Search for the cell housing the specified text and yield its [x, y] center coordinate. 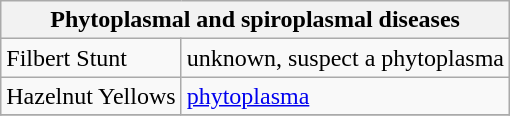
unknown, suspect a phytoplasma [345, 58]
Filbert Stunt [91, 58]
phytoplasma [345, 96]
Phytoplasmal and spiroplasmal diseases [256, 20]
Hazelnut Yellows [91, 96]
